Pinpoint the cell where the given text exists, returning its (x, y) midpoint coordinate. 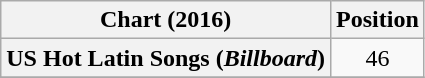
46 (378, 58)
Position (378, 20)
US Hot Latin Songs (Billboard) (166, 58)
Chart (2016) (166, 20)
